Provide the (X, Y) coordinate of the cell's center where the given text is located.  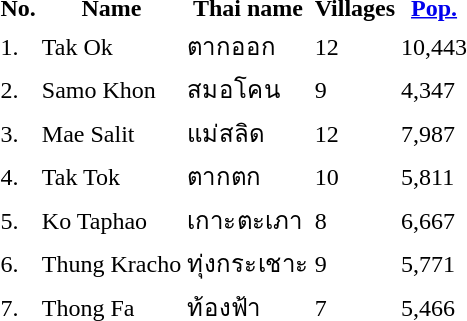
Mae Salit (111, 133)
Thung Kracho (111, 264)
Tak Ok (111, 46)
Ko Taphao (111, 220)
ตากออก (248, 46)
Samo Khon (111, 90)
ตากตก (248, 176)
เกาะตะเภา (248, 220)
ทุ่งกระเชาะ (248, 264)
8 (354, 220)
10 (354, 176)
สมอโคน (248, 90)
แม่สลิด (248, 133)
Tak Tok (111, 176)
